Capture the cell that displays the provided text and extract its [X, Y] central coordinate. 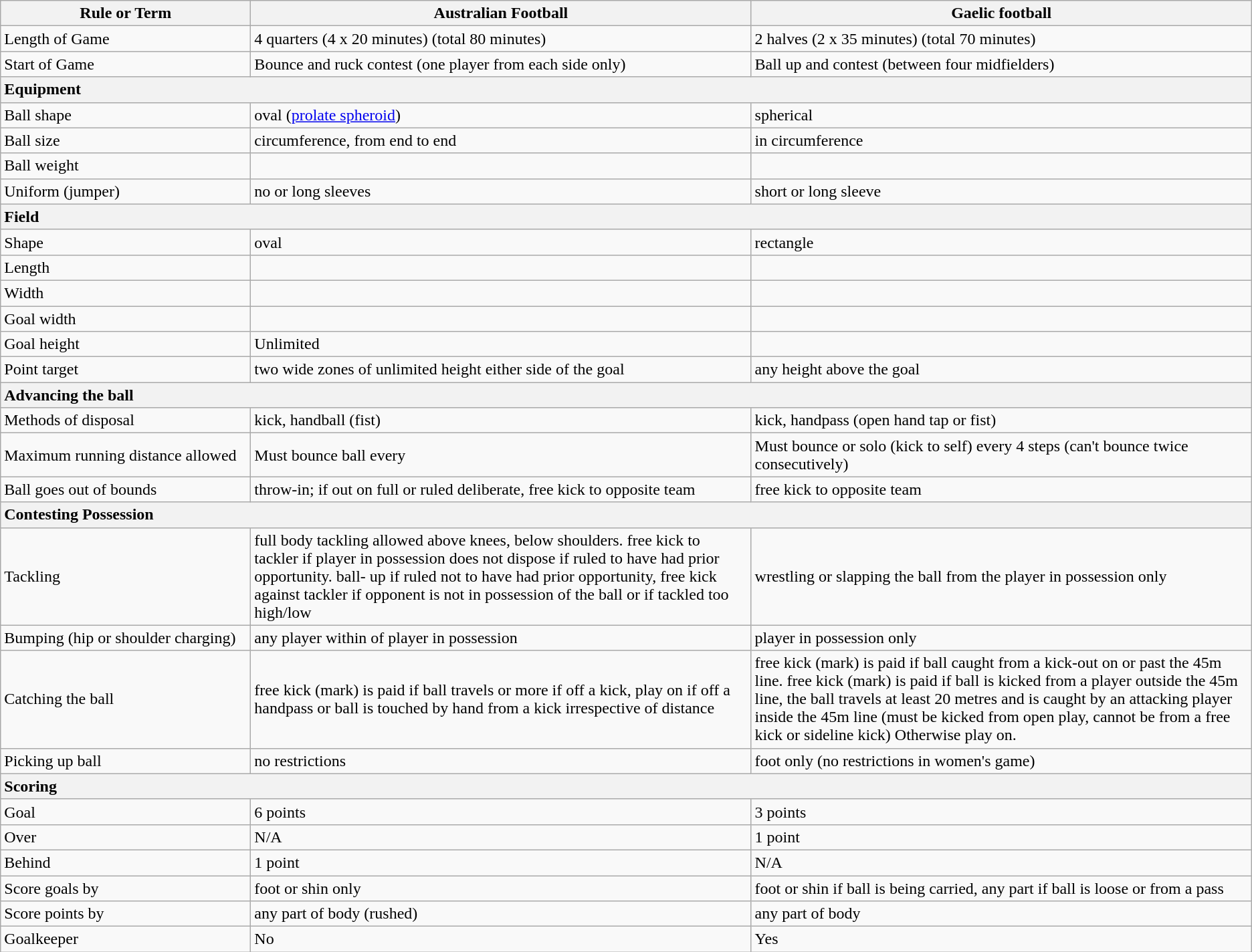
Scoring [626, 786]
Score goals by [126, 888]
circumference, from end to end [501, 140]
any part of body (rushed) [501, 914]
any player within of player in possession [501, 638]
Goal height [126, 344]
rectangle [1001, 242]
Start of Game [126, 64]
Equipment [626, 90]
Ball up and contest (between four midfielders) [1001, 64]
Goal width [126, 319]
oval (prolate spheroid) [501, 115]
foot or shin if ball is being carried, any part if ball is loose or from a pass [1001, 888]
Length of Game [126, 39]
Over [126, 837]
any part of body [1001, 914]
Bumping (hip or shoulder charging) [126, 638]
short or long sleeve [1001, 191]
Picking up ball [126, 761]
no restrictions [501, 761]
No [501, 939]
Tackling [126, 576]
Maximum running distance allowed [126, 455]
foot or shin only [501, 888]
Yes [1001, 939]
in circumference [1001, 140]
Field [626, 217]
Must bounce or solo (kick to self) every 4 steps (can't bounce twice consecutively) [1001, 455]
Unlimited [501, 344]
4 quarters (4 x 20 minutes) (total 80 minutes) [501, 39]
Width [126, 293]
Ball shape [126, 115]
Shape [126, 242]
free kick to opposite team [1001, 489]
Ball size [126, 140]
throw-in; if out on full or ruled deliberate, free kick to opposite team [501, 489]
kick, handball (fist) [501, 421]
Must bounce ball every [501, 455]
Catching the ball [126, 699]
3 points [1001, 812]
Gaelic football [1001, 13]
Behind [126, 862]
Contesting Possession [626, 515]
Point target [126, 370]
Australian Football [501, 13]
Goalkeeper [126, 939]
Rule or Term [126, 13]
Advancing the ball [626, 395]
Length [126, 267]
kick, handpass (open hand tap or fist) [1001, 421]
foot only (no restrictions in women's game) [1001, 761]
Methods of disposal [126, 421]
player in possession only [1001, 638]
Goal [126, 812]
two wide zones of unlimited height either side of the goal [501, 370]
Bounce and ruck contest (one player from each side only) [501, 64]
wrestling or slapping the ball from the player in possession only [1001, 576]
2 halves (2 x 35 minutes) (total 70 minutes) [1001, 39]
Score points by [126, 914]
Uniform (jumper) [126, 191]
any height above the goal [1001, 370]
oval [501, 242]
Ball weight [126, 166]
6 points [501, 812]
spherical [1001, 115]
Ball goes out of bounds [126, 489]
no or long sleeves [501, 191]
